Extract the [X, Y] coordinate from the center of the cell holding the provided text.  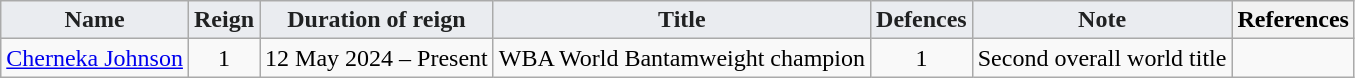
12 May 2024 – Present [377, 58]
Name [95, 20]
Note [1102, 20]
Reign [224, 20]
Title [682, 20]
Cherneka Johnson [95, 58]
Duration of reign [377, 20]
Defences [922, 20]
WBA World Bantamweight champion [682, 58]
Second overall world title [1102, 58]
References [1294, 20]
